Identify which cell holds the provided text, then report its [x, y] central coordinate. 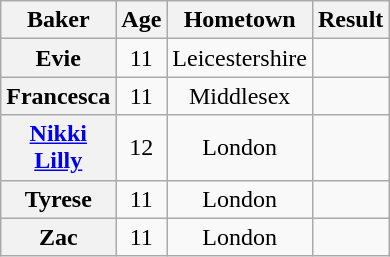
Evie [58, 58]
Result [350, 20]
Francesca [58, 96]
Hometown [240, 20]
Leicestershire [240, 58]
Age [142, 20]
Middlesex [240, 96]
Tyrese [58, 199]
NikkiLilly [58, 148]
Zac [58, 237]
12 [142, 148]
Baker [58, 20]
